Identify which cell holds the provided text, then report its (x, y) central coordinate. 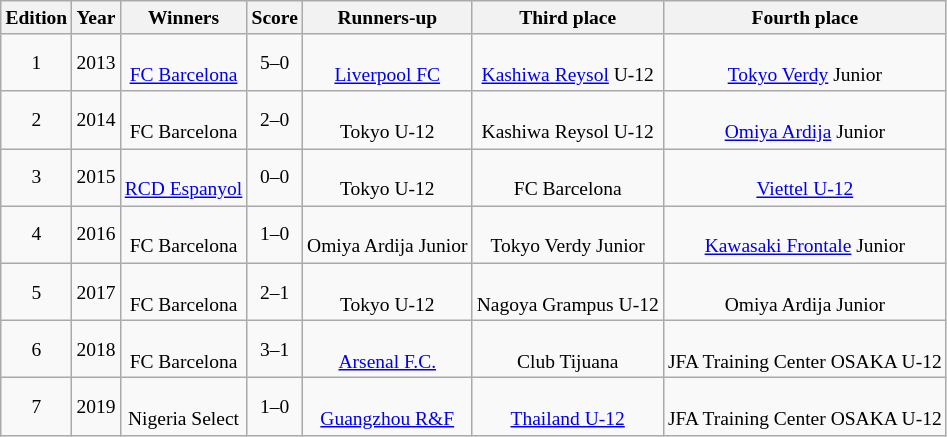
2 (36, 120)
Runners-up (387, 18)
Guangzhou R&F (387, 406)
Club Tijuana (568, 348)
Viettel U-12 (804, 178)
2017 (96, 292)
Fourth place (804, 18)
2013 (96, 62)
2014 (96, 120)
Winners (184, 18)
2019 (96, 406)
Score (275, 18)
2–1 (275, 292)
Edition (36, 18)
2015 (96, 178)
Thailand U-12 (568, 406)
Year (96, 18)
Liverpool FC (387, 62)
3–1 (275, 348)
2018 (96, 348)
Nagoya Grampus U-12 (568, 292)
Kawasaki Frontale Junior (804, 234)
5–0 (275, 62)
RCD Espanyol (184, 178)
2016 (96, 234)
1 (36, 62)
0–0 (275, 178)
Nigeria Select (184, 406)
2–0 (275, 120)
6 (36, 348)
Third place (568, 18)
4 (36, 234)
Arsenal F.C. (387, 348)
7 (36, 406)
5 (36, 292)
3 (36, 178)
